Search for the cell housing the specified text and yield its [X, Y] center coordinate. 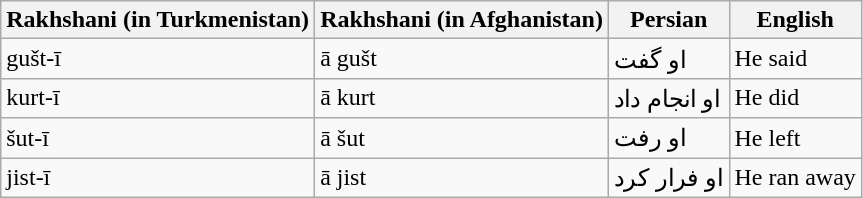
ā kurt [462, 98]
gušt-ī [158, 59]
kurt-ī [158, 98]
او انجام داد [668, 98]
ā jist [462, 178]
Rakhshani (in Turkmenistan) [158, 20]
jist-ī [158, 178]
Persian [668, 20]
He did [795, 98]
او رفت [668, 138]
He left [795, 138]
ā gušt [462, 59]
English [795, 20]
šut-ī [158, 138]
او گفت [668, 59]
He said [795, 59]
He ran away [795, 178]
او فرار کرد [668, 178]
Rakhshani (in Afghanistan) [462, 20]
ā šut [462, 138]
